Find where the given text appears and provide that cell's center as [X, Y] coordinate. 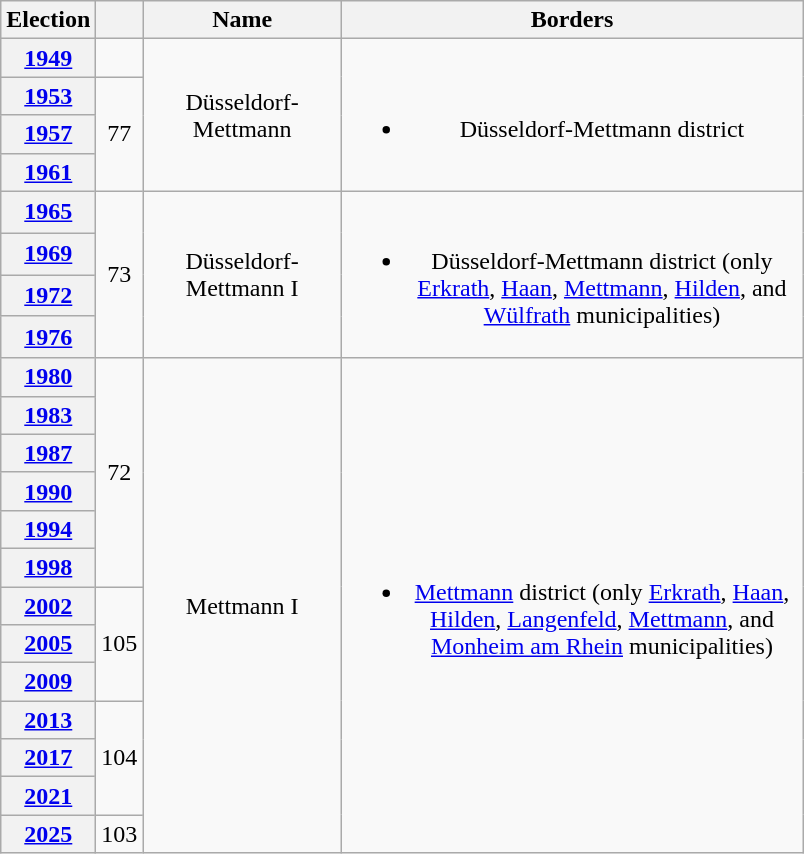
105 [120, 643]
77 [120, 134]
Mettmann district (only Erkrath, Haan, Hilden, Langenfeld, Mettmann, and Monheim am Rhein municipalities) [572, 606]
2021 [48, 796]
2017 [48, 758]
Mettmann I [242, 606]
1990 [48, 491]
1994 [48, 529]
2002 [48, 605]
Düsseldorf-Mettmann district [572, 115]
1957 [48, 134]
2009 [48, 682]
1998 [48, 567]
Election [48, 20]
2025 [48, 834]
1987 [48, 453]
1953 [48, 96]
1969 [48, 254]
1976 [48, 337]
1961 [48, 172]
103 [120, 834]
1965 [48, 212]
1972 [48, 296]
Name [242, 20]
2005 [48, 644]
2013 [48, 720]
Düsseldorf-Mettmann [242, 115]
1980 [48, 377]
73 [120, 274]
1983 [48, 415]
Düsseldorf-Mettmann district (only Erkrath, Haan, Mettmann, Hilden, and Wülfrath municipalities) [572, 274]
Borders [572, 20]
Düsseldorf-Mettmann I [242, 274]
1949 [48, 58]
104 [120, 758]
72 [120, 472]
